Scan for the cell matching the given text and deliver its (x, y) coordinate at center. 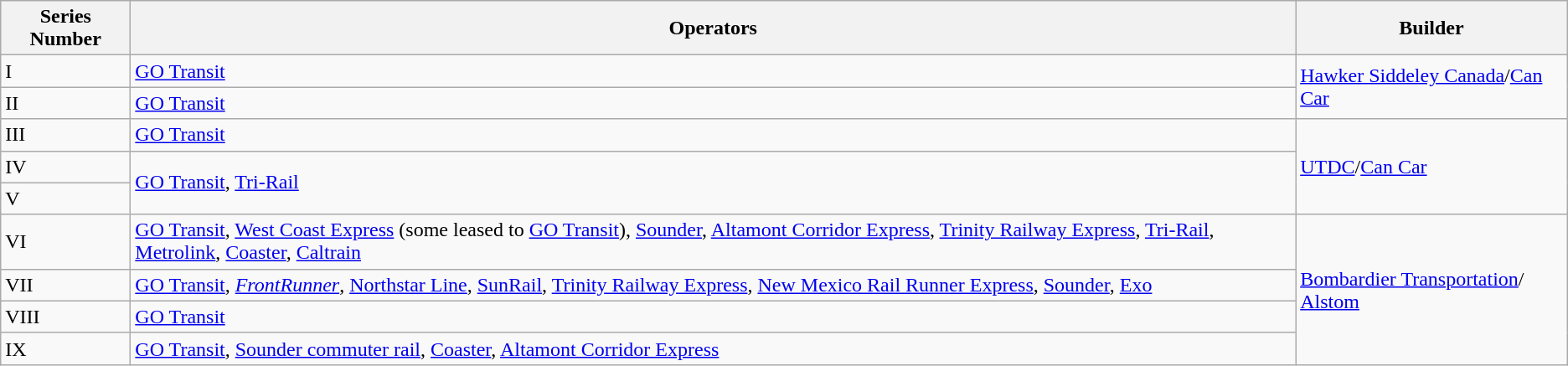
Builder (1432, 28)
I (65, 71)
V (65, 198)
VIII (65, 317)
VI (65, 241)
Operators (714, 28)
IX (65, 348)
GO Transit, Tri-Rail (714, 183)
Hawker Siddeley Canada/Can Car (1432, 87)
GO Transit, Sounder commuter rail, Coaster, Altamont Corridor Express (714, 348)
II (65, 103)
III (65, 135)
Bombardier Transportation/Alstom (1432, 290)
GO Transit, FrontRunner, Northstar Line, SunRail, Trinity Railway Express, New Mexico Rail Runner Express, Sounder, Exo (714, 285)
Series Number (65, 28)
UTDC/Can Car (1432, 167)
IV (65, 167)
VII (65, 285)
